Search for the cell housing the specified text and yield its [x, y] center coordinate. 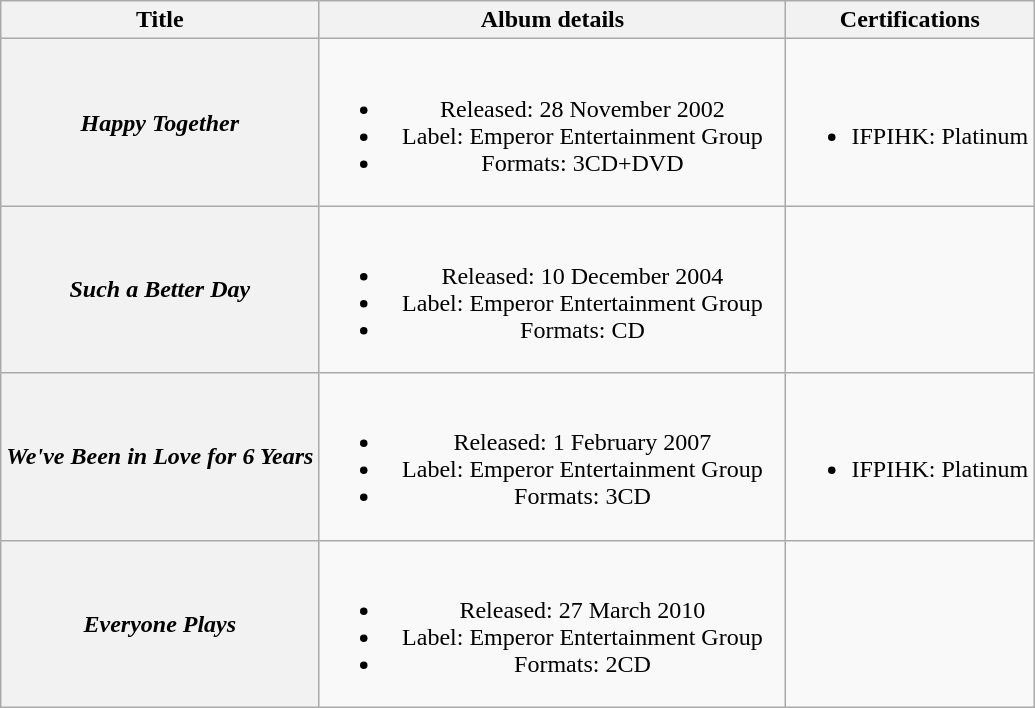
Certifications [910, 20]
Such a Better Day [160, 290]
Album details [552, 20]
Released: 28 November 2002Label: Emperor Entertainment GroupFormats: 3CD+DVD [552, 122]
We've Been in Love for 6 Years [160, 456]
Released: 10 December 2004Label: Emperor Entertainment GroupFormats: CD [552, 290]
Happy Together [160, 122]
Title [160, 20]
Everyone Plays [160, 624]
Released: 27 March 2010Label: Emperor Entertainment GroupFormats: 2CD [552, 624]
Released: 1 February 2007Label: Emperor Entertainment GroupFormats: 3CD [552, 456]
